Find where the given text appears and provide that cell's center as (X, Y) coordinate. 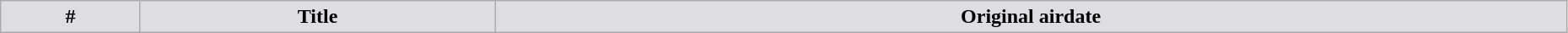
Original airdate (1031, 17)
# (71, 17)
Title (317, 17)
